Return the (X, Y) coordinate for the center point of the cell that contains the specified text.  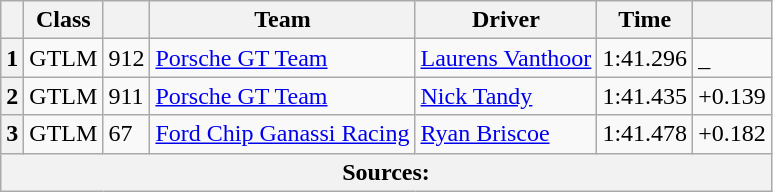
Ford Chip Ganassi Racing (282, 134)
Laurens Vanthoor (506, 58)
Time (645, 20)
Nick Tandy (506, 96)
Sources: (386, 172)
67 (126, 134)
_ (732, 58)
3 (12, 134)
Driver (506, 20)
Class (64, 20)
1:41.435 (645, 96)
+0.182 (732, 134)
911 (126, 96)
Ryan Briscoe (506, 134)
1 (12, 58)
Team (282, 20)
912 (126, 58)
1:41.478 (645, 134)
2 (12, 96)
+0.139 (732, 96)
1:41.296 (645, 58)
